Extract the [x, y] coordinate from the center of the cell holding the provided text.  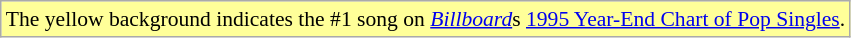
The yellow background indicates the #1 song on Billboards 1995 Year-End Chart of Pop Singles. [426, 19]
